Output the [x, y] coordinate of the center of the cell containing the given text.  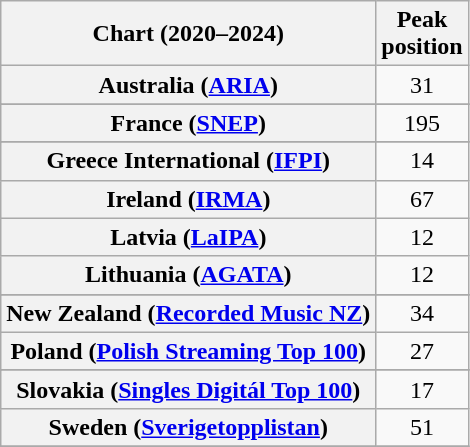
Lithuania (AGATA) [188, 275]
51 [422, 427]
Slovakia (Singles Digitál Top 100) [188, 389]
Poland (Polish Streaming Top 100) [188, 351]
Australia (ARIA) [188, 85]
17 [422, 389]
Greece International (IFPI) [188, 161]
195 [422, 123]
27 [422, 351]
31 [422, 85]
Sweden (Sverigetopplistan) [188, 427]
Chart (2020–2024) [188, 34]
Latvia (LaIPA) [188, 237]
New Zealand (Recorded Music NZ) [188, 313]
67 [422, 199]
France (SNEP) [188, 123]
14 [422, 161]
34 [422, 313]
Ireland (IRMA) [188, 199]
Peakposition [422, 34]
